Capture the cell that displays the provided text and extract its [X, Y] central coordinate. 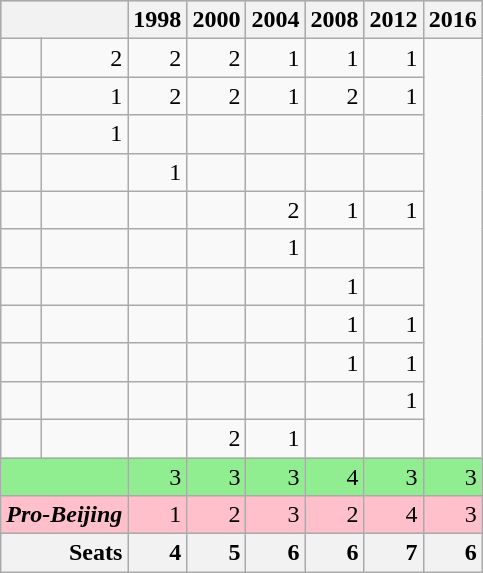
Seats [64, 553]
2000 [216, 20]
7 [394, 553]
2016 [452, 20]
Pro-Beijing [64, 515]
2012 [394, 20]
5 [216, 553]
1998 [158, 20]
2004 [276, 20]
2008 [334, 20]
